Capture the cell that displays the provided text and extract its [x, y] central coordinate. 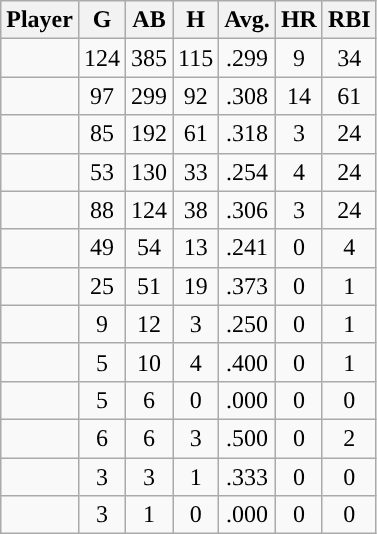
10 [150, 362]
12 [150, 324]
.241 [248, 248]
.308 [248, 96]
54 [150, 248]
192 [150, 134]
53 [102, 172]
385 [150, 58]
.254 [248, 172]
.306 [248, 210]
51 [150, 286]
130 [150, 172]
RBI [349, 20]
.299 [248, 58]
AB [150, 20]
92 [196, 96]
Player [40, 20]
H [196, 20]
HR [298, 20]
88 [102, 210]
G [102, 20]
49 [102, 248]
19 [196, 286]
25 [102, 286]
115 [196, 58]
85 [102, 134]
97 [102, 96]
13 [196, 248]
34 [349, 58]
.318 [248, 134]
.500 [248, 438]
38 [196, 210]
2 [349, 438]
.373 [248, 286]
.250 [248, 324]
Avg. [248, 20]
.400 [248, 362]
33 [196, 172]
.333 [248, 477]
299 [150, 96]
14 [298, 96]
